Scan for the cell matching the given text and deliver its (x, y) coordinate at center. 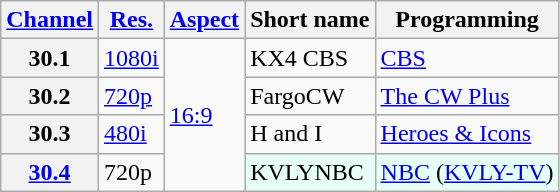
30.4 (50, 172)
16:9 (204, 115)
CBS (467, 58)
KX4 CBS (310, 58)
Res. (132, 20)
NBC (KVLY-TV) (467, 172)
480i (132, 134)
FargoCW (310, 96)
Short name (310, 20)
The CW Plus (467, 96)
1080i (132, 58)
KVLYNBC (310, 172)
Channel (50, 20)
30.2 (50, 96)
30.1 (50, 58)
30.3 (50, 134)
Programming (467, 20)
H and I (310, 134)
Aspect (204, 20)
Heroes & Icons (467, 134)
